Identify which cell holds the provided text, then report its [X, Y] central coordinate. 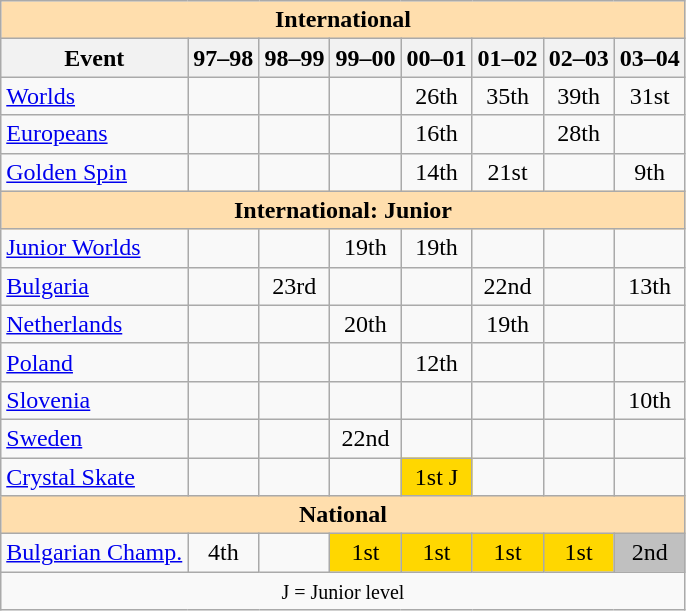
4th [224, 553]
23rd [294, 286]
00–01 [436, 58]
31st [650, 96]
14th [436, 172]
Netherlands [94, 324]
Crystal Skate [94, 477]
J = Junior level [343, 591]
International: Junior [343, 210]
97–98 [224, 58]
98–99 [294, 58]
20th [366, 324]
9th [650, 172]
03–04 [650, 58]
Poland [94, 362]
2nd [650, 553]
Bulgaria [94, 286]
35th [508, 96]
16th [436, 134]
26th [436, 96]
National [343, 515]
International [343, 20]
13th [650, 286]
Slovenia [94, 400]
99–00 [366, 58]
Worlds [94, 96]
1st J [436, 477]
Golden Spin [94, 172]
Event [94, 58]
10th [650, 400]
28th [578, 134]
39th [578, 96]
Sweden [94, 438]
01–02 [508, 58]
Junior Worlds [94, 248]
Europeans [94, 134]
02–03 [578, 58]
Bulgarian Champ. [94, 553]
21st [508, 172]
12th [436, 362]
